Detect which cell encompasses the target text, then output its (x, y) center coordinate. 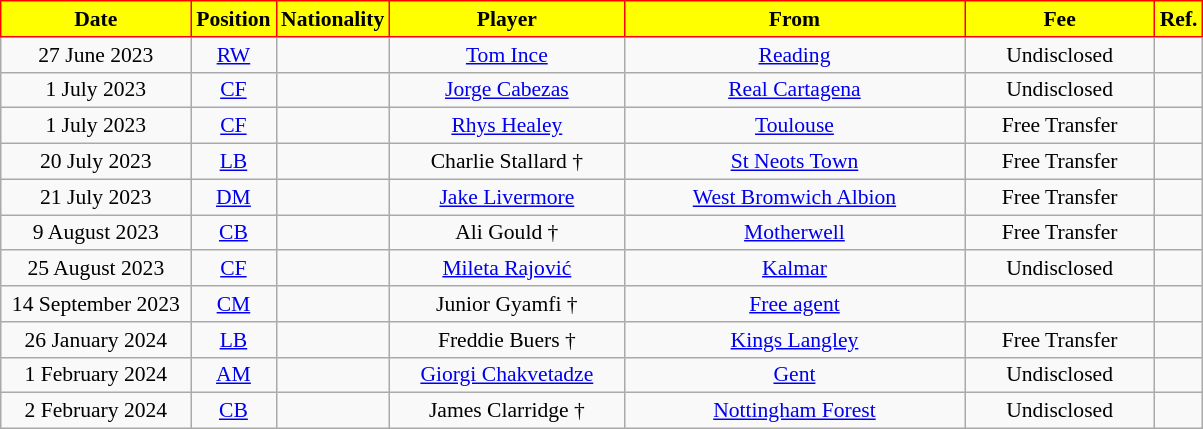
West Bromwich Albion (794, 197)
27 June 2023 (96, 55)
Real Cartagena (794, 90)
21 July 2023 (96, 197)
25 August 2023 (96, 269)
2 February 2024 (96, 411)
Charlie Stallard † (506, 162)
Rhys Healey (506, 126)
Jake Livermore (506, 197)
Junior Gyamfi † (506, 304)
Kalmar (794, 269)
20 July 2023 (96, 162)
From (794, 19)
Mileta Rajović (506, 269)
Reading (794, 55)
Fee (1060, 19)
Motherwell (794, 233)
Tom Ince (506, 55)
Toulouse (794, 126)
Ali Gould † (506, 233)
RW (234, 55)
Player (506, 19)
9 August 2023 (96, 233)
St Neots Town (794, 162)
Date (96, 19)
26 January 2024 (96, 340)
Position (234, 19)
Giorgi Chakvetadze (506, 375)
Freddie Buers † (506, 340)
DM (234, 197)
Ref. (1179, 19)
14 September 2023 (96, 304)
AM (234, 375)
Nationality (332, 19)
James Clarridge † (506, 411)
Kings Langley (794, 340)
Free agent (794, 304)
Nottingham Forest (794, 411)
CM (234, 304)
Jorge Cabezas (506, 90)
1 February 2024 (96, 375)
Gent (794, 375)
